Pinpoint the cell where the given text exists, returning its (x, y) midpoint coordinate. 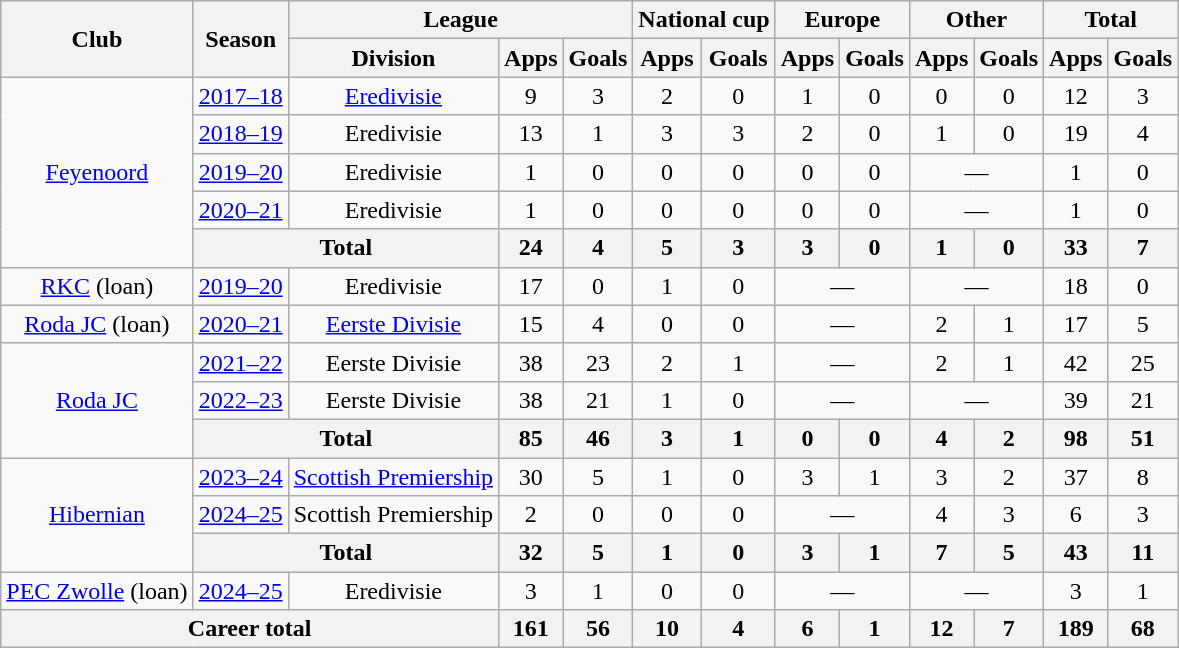
33 (1076, 248)
9 (531, 96)
2017–18 (240, 96)
15 (531, 324)
56 (598, 629)
37 (1076, 477)
Season (240, 39)
32 (531, 553)
Feyenoord (97, 172)
Other (976, 20)
161 (531, 629)
National cup (704, 20)
Europe (842, 20)
League (460, 20)
Roda JC (loan) (97, 324)
8 (1143, 477)
46 (598, 438)
10 (667, 629)
2021–22 (240, 362)
2022–23 (240, 400)
13 (531, 134)
RKC (loan) (97, 286)
24 (531, 248)
Career total (250, 629)
Division (393, 58)
2023–24 (240, 477)
Roda JC (97, 400)
39 (1076, 400)
30 (531, 477)
Hibernian (97, 515)
18 (1076, 286)
189 (1076, 629)
98 (1076, 438)
85 (531, 438)
11 (1143, 553)
68 (1143, 629)
25 (1143, 362)
51 (1143, 438)
23 (598, 362)
PEC Zwolle (loan) (97, 591)
2018–19 (240, 134)
43 (1076, 553)
Club (97, 39)
19 (1076, 134)
42 (1076, 362)
